Pinpoint the cell where the given text exists, returning its (x, y) midpoint coordinate. 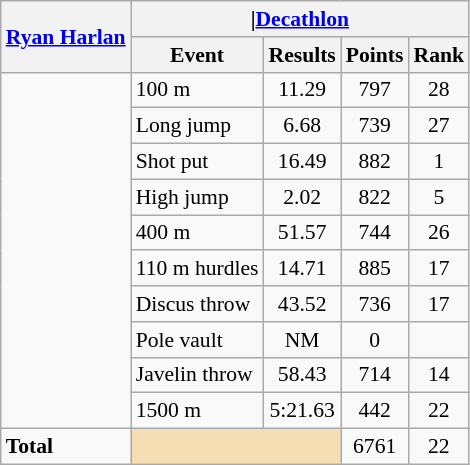
Rank (440, 55)
100 m (198, 90)
822 (375, 197)
51.57 (302, 233)
6.68 (302, 126)
5:21.63 (302, 411)
28 (440, 90)
27 (440, 126)
NM (302, 340)
|Decathlon (300, 19)
Javelin throw (198, 375)
797 (375, 90)
High jump (198, 197)
2.02 (302, 197)
Pole vault (198, 340)
714 (375, 375)
Shot put (198, 162)
58.43 (302, 375)
1500 m (198, 411)
744 (375, 233)
14.71 (302, 269)
882 (375, 162)
Discus throw (198, 304)
43.52 (302, 304)
Points (375, 55)
Event (198, 55)
Ryan Harlan (66, 36)
739 (375, 126)
Results (302, 55)
400 m (198, 233)
Long jump (198, 126)
26 (440, 233)
14 (440, 375)
110 m hurdles (198, 269)
885 (375, 269)
5 (440, 197)
16.49 (302, 162)
442 (375, 411)
1 (440, 162)
6761 (375, 447)
11.29 (302, 90)
736 (375, 304)
Total (66, 447)
0 (375, 340)
